Scan for the cell matching the given text and deliver its [x, y] coordinate at center. 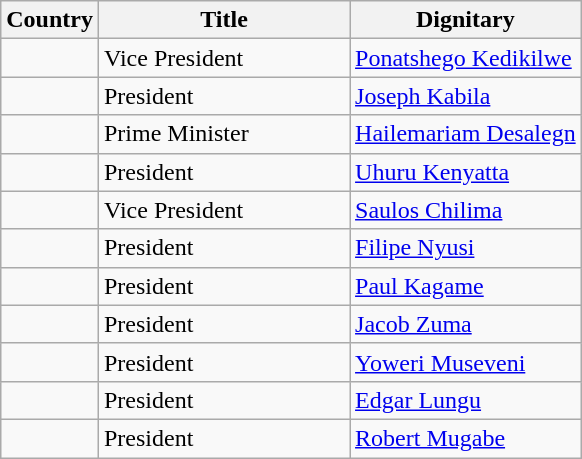
Jacob Zuma [466, 324]
Edgar Lungu [466, 400]
Ponatshego Kedikilwe [466, 58]
Robert Mugabe [466, 438]
Paul Kagame [466, 286]
Country [50, 20]
Prime Minister [224, 134]
Dignitary [466, 20]
Filipe Nyusi [466, 248]
Joseph Kabila [466, 96]
Yoweri Museveni [466, 362]
Hailemariam Desalegn [466, 134]
Title [224, 20]
Uhuru Kenyatta [466, 172]
Saulos Chilima [466, 210]
